Capture the cell that displays the provided text and extract its [x, y] central coordinate. 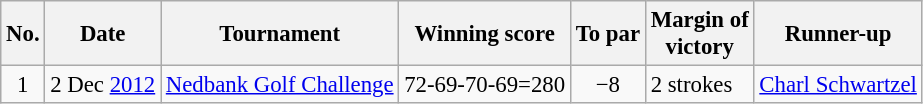
Runner-up [838, 34]
Charl Schwartzel [838, 85]
2 strokes [700, 85]
1 [23, 85]
Margin ofvictory [700, 34]
−8 [608, 85]
No. [23, 34]
Winning score [485, 34]
72-69-70-69=280 [485, 85]
To par [608, 34]
Date [103, 34]
Nedbank Golf Challenge [279, 85]
Tournament [279, 34]
2 Dec 2012 [103, 85]
